Scan for the cell matching the given text and deliver its [x, y] coordinate at center. 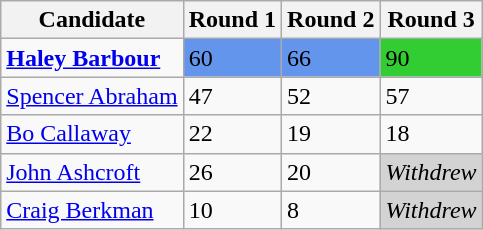
47 [232, 96]
Round 2 [331, 20]
18 [431, 134]
90 [431, 58]
22 [232, 134]
8 [331, 210]
52 [331, 96]
Round 3 [431, 20]
60 [232, 58]
Candidate [92, 20]
26 [232, 172]
10 [232, 210]
20 [331, 172]
Spencer Abraham [92, 96]
Bo Callaway [92, 134]
John Ashcroft [92, 172]
Haley Barbour [92, 58]
19 [331, 134]
66 [331, 58]
57 [431, 96]
Round 1 [232, 20]
Craig Berkman [92, 210]
